Locate the cell with the specified text and output its [x, y] center coordinate. 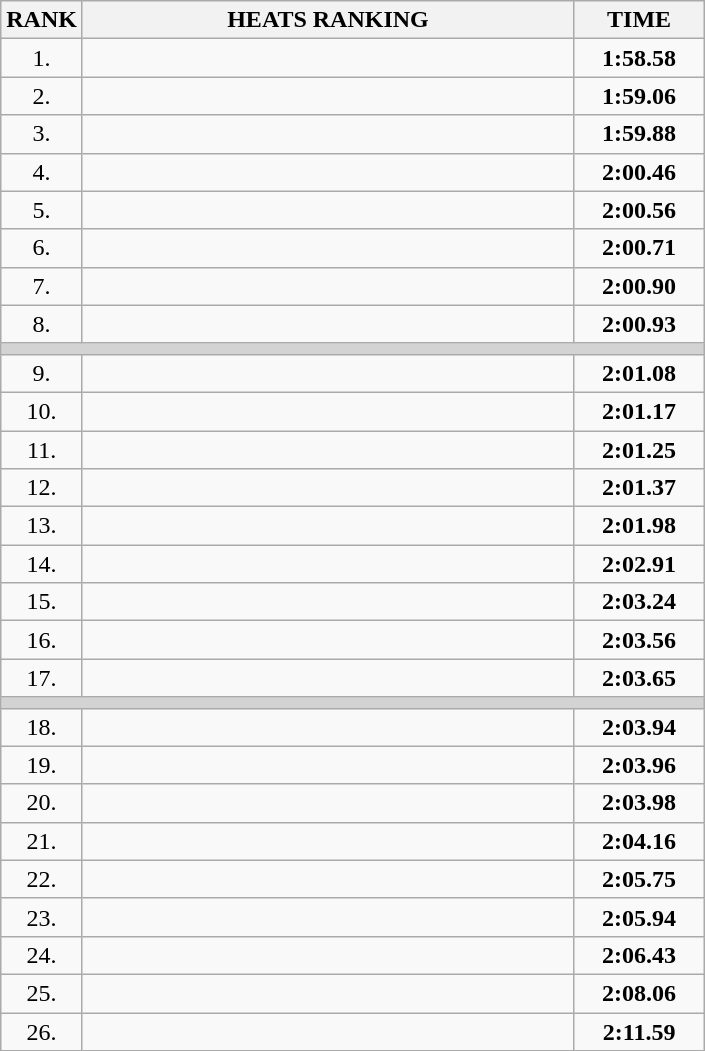
TIME [640, 20]
2:01.08 [640, 373]
7. [42, 286]
12. [42, 488]
4. [42, 172]
2:04.16 [640, 841]
21. [42, 841]
2:03.98 [640, 803]
23. [42, 917]
25. [42, 993]
2:05.94 [640, 917]
2. [42, 96]
5. [42, 210]
2:01.37 [640, 488]
3. [42, 134]
2:01.17 [640, 411]
2:00.46 [640, 172]
2:02.91 [640, 564]
1:59.06 [640, 96]
15. [42, 602]
2:03.94 [640, 727]
2:03.56 [640, 640]
18. [42, 727]
16. [42, 640]
2:03.24 [640, 602]
19. [42, 765]
2:00.56 [640, 210]
8. [42, 324]
26. [42, 1031]
2:00.71 [640, 248]
20. [42, 803]
1:58.58 [640, 58]
2:01.25 [640, 449]
HEATS RANKING [328, 20]
2:03.96 [640, 765]
2:11.59 [640, 1031]
24. [42, 955]
2:06.43 [640, 955]
2:00.93 [640, 324]
1:59.88 [640, 134]
11. [42, 449]
6. [42, 248]
2:03.65 [640, 678]
2:08.06 [640, 993]
2:05.75 [640, 879]
1. [42, 58]
10. [42, 411]
22. [42, 879]
2:00.90 [640, 286]
RANK [42, 20]
9. [42, 373]
2:01.98 [640, 526]
17. [42, 678]
14. [42, 564]
13. [42, 526]
